Search for the cell housing the specified text and yield its [x, y] center coordinate. 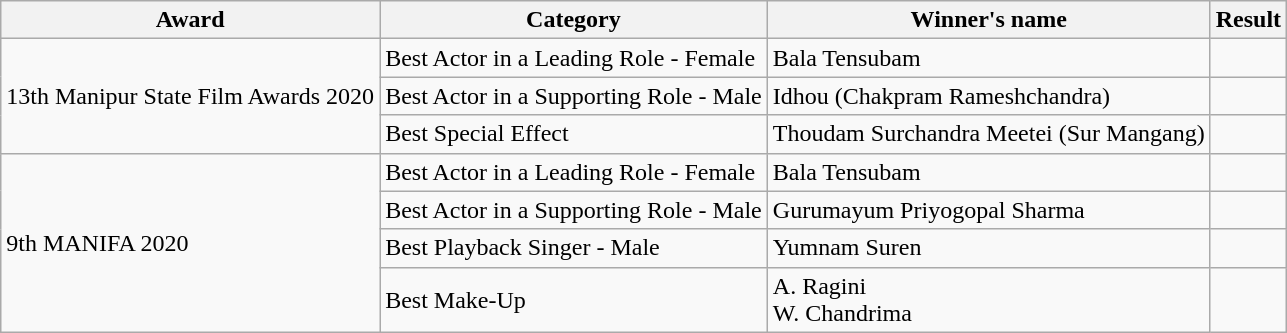
Winner's name [988, 20]
Gurumayum Priyogopal Sharma [988, 210]
Thoudam Surchandra Meetei (Sur Mangang) [988, 134]
Best Playback Singer - Male [574, 248]
Idhou (Chakpram Rameshchandra) [988, 96]
Yumnam Suren [988, 248]
13th Manipur State Film Awards 2020 [190, 96]
Category [574, 20]
9th MANIFA 2020 [190, 242]
Result [1248, 20]
Award [190, 20]
Best Special Effect [574, 134]
Best Make-Up [574, 300]
A. RaginiW. Chandrima [988, 300]
